For the text-containing cell, return its midpoint in [X, Y] coordinate format. 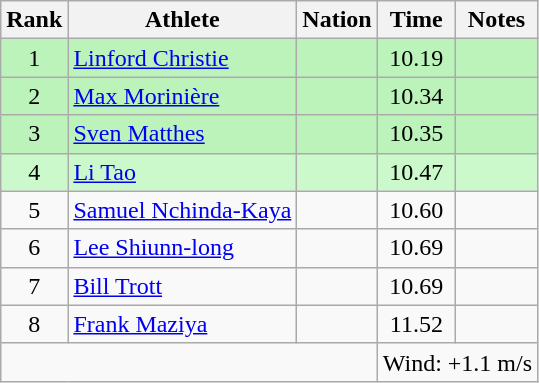
Frank Maziya [182, 324]
Time [416, 20]
Samuel Nchinda-Kaya [182, 210]
Max Morinière [182, 96]
Li Tao [182, 172]
6 [34, 248]
10.35 [416, 134]
5 [34, 210]
Athlete [182, 20]
Bill Trott [182, 286]
4 [34, 172]
10.47 [416, 172]
10.60 [416, 210]
10.34 [416, 96]
Lee Shiunn-long [182, 248]
1 [34, 58]
Notes [496, 20]
Linford Christie [182, 58]
8 [34, 324]
Sven Matthes [182, 134]
11.52 [416, 324]
3 [34, 134]
Rank [34, 20]
Nation [337, 20]
2 [34, 96]
Wind: +1.1 m/s [457, 362]
10.19 [416, 58]
7 [34, 286]
